Pinpoint the cell where the given text exists, returning its (x, y) midpoint coordinate. 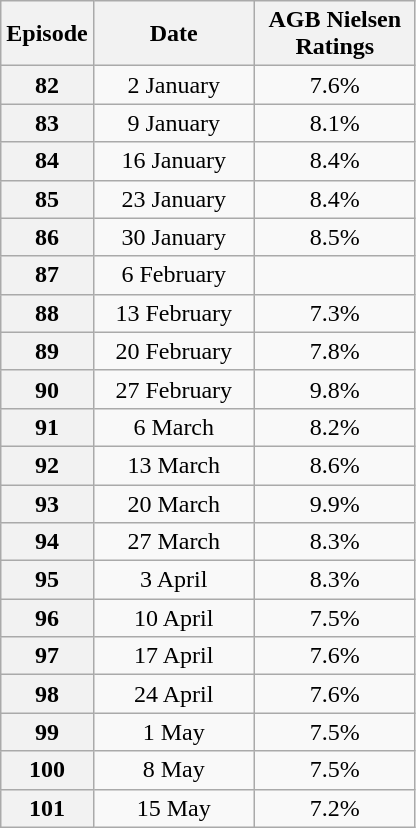
8.5% (334, 237)
94 (47, 542)
95 (47, 580)
100 (47, 770)
7.3% (334, 313)
2 January (174, 85)
86 (47, 237)
8.1% (334, 123)
87 (47, 275)
101 (47, 808)
83 (47, 123)
24 April (174, 694)
92 (47, 465)
20 March (174, 503)
Date (174, 34)
23 January (174, 199)
8 May (174, 770)
15 May (174, 808)
90 (47, 389)
13 February (174, 313)
88 (47, 313)
91 (47, 427)
93 (47, 503)
97 (47, 656)
9.9% (334, 503)
Episode (47, 34)
85 (47, 199)
16 January (174, 161)
6 February (174, 275)
30 January (174, 237)
27 March (174, 542)
6 March (174, 427)
1 May (174, 732)
13 March (174, 465)
7.8% (334, 351)
96 (47, 618)
27 February (174, 389)
10 April (174, 618)
84 (47, 161)
AGB NielsenRatings (334, 34)
17 April (174, 656)
98 (47, 694)
9 January (174, 123)
8.2% (334, 427)
82 (47, 85)
8.6% (334, 465)
99 (47, 732)
3 April (174, 580)
9.8% (334, 389)
20 February (174, 351)
7.2% (334, 808)
89 (47, 351)
